Extract the [x, y] coordinate from the center of the cell holding the provided text.  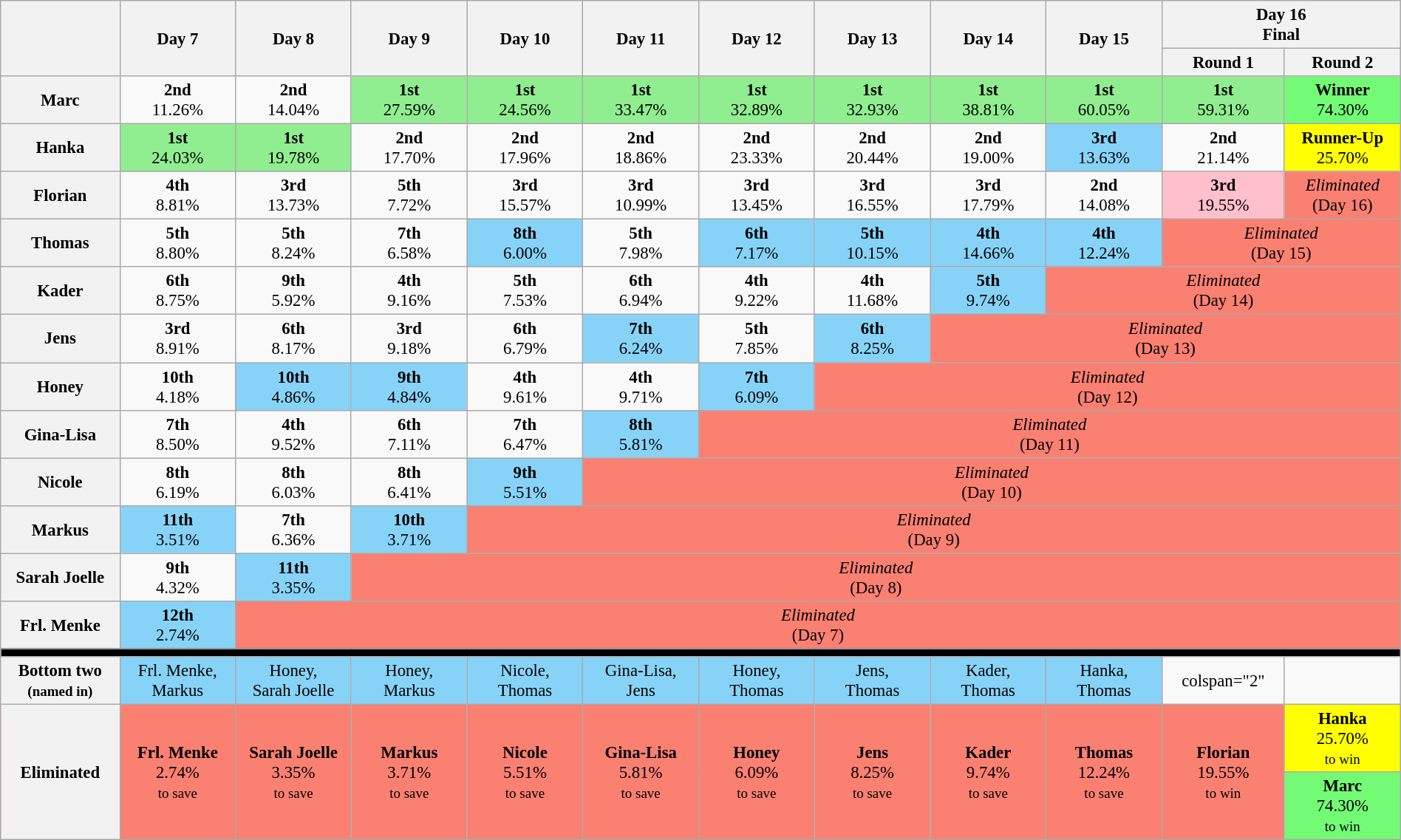
3rd13.73% [294, 195]
8th6.03% [294, 482]
9th5.51% [525, 482]
2nd23.33% [757, 148]
1st19.78% [294, 148]
9th4.32% [177, 578]
2nd17.70% [409, 148]
Eliminated(Day 13) [1165, 338]
Eliminated(Day 8) [876, 578]
Day 15 [1104, 38]
1st32.89% [757, 100]
7th6.36% [294, 529]
Day 11 [641, 38]
Honey,Sarah Joelle [294, 681]
3rd19.55% [1223, 195]
Eliminated(Day 9) [934, 529]
Markus3.71%to save [409, 771]
3rd10.99% [641, 195]
5th7.85% [757, 338]
1st24.03% [177, 148]
1st24.56% [525, 100]
2nd11.26% [177, 100]
Jens [61, 338]
Day 14 [989, 38]
7th6.24% [641, 338]
4th9.16% [409, 291]
Eliminated(Day 7) [819, 625]
4th14.66% [989, 244]
2nd14.08% [1104, 195]
7th8.50% [177, 434]
4th9.52% [294, 434]
10th3.71% [409, 529]
1st38.81% [989, 100]
2nd14.04% [294, 100]
Bottom two(named in) [61, 681]
Nicole [61, 482]
6th7.17% [757, 244]
1st32.93% [872, 100]
3rd17.79% [989, 195]
Gina-Lisa5.81%to save [641, 771]
Honey,Thomas [757, 681]
5th9.74% [989, 291]
7th6.09% [757, 387]
Gina-Lisa [61, 434]
Nicole5.51%to save [525, 771]
Winner74.30% [1342, 100]
5th7.72% [409, 195]
5th10.15% [872, 244]
Day 7 [177, 38]
1st27.59% [409, 100]
Eliminated(Day 15) [1281, 244]
Round 1 [1223, 63]
2nd19.00% [989, 148]
11th3.51% [177, 529]
1st60.05% [1104, 100]
Hanka,Thomas [1104, 681]
Markus [61, 529]
5th8.24% [294, 244]
5th7.98% [641, 244]
Sarah Joelle3.35%to save [294, 771]
4th8.81% [177, 195]
Jens,Thomas [872, 681]
Day 12 [757, 38]
colspan="2" [1223, 681]
6th6.79% [525, 338]
7th6.47% [525, 434]
Hanka [61, 148]
3rd13.63% [1104, 148]
Eliminated [61, 771]
8th6.41% [409, 482]
Marc [61, 100]
Runner-Up25.70% [1342, 148]
Day 9 [409, 38]
Kader9.74%to save [989, 771]
3rd8.91% [177, 338]
Honey [61, 387]
Day 13 [872, 38]
3rd9.18% [409, 338]
1st33.47% [641, 100]
4th11.68% [872, 291]
8th6.19% [177, 482]
Eliminated(Day 11) [1050, 434]
12th2.74% [177, 625]
3rd13.45% [757, 195]
5th7.53% [525, 291]
2nd20.44% [872, 148]
Thomas [61, 244]
Kader [61, 291]
Hanka25.70%to win [1342, 738]
8th5.81% [641, 434]
6th8.17% [294, 338]
11th3.35% [294, 578]
1st59.31% [1223, 100]
6th8.75% [177, 291]
Honey,Markus [409, 681]
4th9.61% [525, 387]
9th5.92% [294, 291]
Eliminated(Day 14) [1224, 291]
8th6.00% [525, 244]
Kader,Thomas [989, 681]
Sarah Joelle [61, 578]
Day 10 [525, 38]
4th9.22% [757, 291]
Eliminated(Day 10) [992, 482]
10th4.18% [177, 387]
Gina-Lisa,Jens [641, 681]
Marc74.30%to win [1342, 806]
4th12.24% [1104, 244]
5th8.80% [177, 244]
2nd18.86% [641, 148]
Florian [61, 195]
10th4.86% [294, 387]
2nd21.14% [1223, 148]
Honey6.09%to save [757, 771]
Day 16Final [1281, 25]
7th6.58% [409, 244]
Thomas12.24%to save [1104, 771]
3rd15.57% [525, 195]
Frl. Menke [61, 625]
6th8.25% [872, 338]
2nd17.96% [525, 148]
3rd16.55% [872, 195]
6th6.94% [641, 291]
9th4.84% [409, 387]
4th9.71% [641, 387]
Nicole,Thomas [525, 681]
Florian19.55%to win [1223, 771]
Frl. Menke2.74%to save [177, 771]
Jens8.25%to save [872, 771]
Frl. Menke,Markus [177, 681]
6th7.11% [409, 434]
Round 2 [1342, 63]
Day 8 [294, 38]
Eliminated(Day 16) [1342, 195]
Eliminated(Day 12) [1107, 387]
